Search for the cell housing the specified text and yield its [x, y] center coordinate. 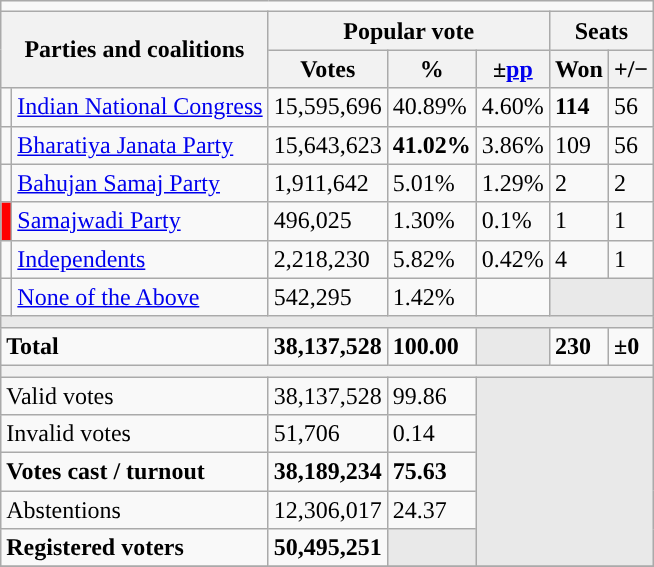
114 [578, 107]
109 [578, 145]
Won [578, 69]
Bahujan Samaj Party [140, 183]
Independents [140, 259]
Votes cast / turnout [134, 472]
Samajwadi Party [140, 221]
230 [578, 346]
±0 [630, 346]
Votes [328, 69]
75.63 [432, 472]
5.01% [432, 183]
Bharatiya Janata Party [140, 145]
0.1% [512, 221]
2,218,230 [328, 259]
3.86% [512, 145]
40.89% [432, 107]
4 [578, 259]
Valid votes [134, 395]
Seats [601, 31]
5.82% [432, 259]
Parties and coalitions [134, 50]
0.14 [432, 434]
1.42% [432, 297]
15,595,696 [328, 107]
1.29% [512, 183]
51,706 [328, 434]
99.86 [432, 395]
24.37 [432, 510]
496,025 [328, 221]
41.02% [432, 145]
1,911,642 [328, 183]
100.00 [432, 346]
Invalid votes [134, 434]
None of the Above [140, 297]
Total [134, 346]
1.30% [432, 221]
Popular vote [408, 31]
+/− [630, 69]
Abstentions [134, 510]
50,495,251 [328, 548]
% [432, 69]
38,189,234 [328, 472]
0.42% [512, 259]
±pp [512, 69]
15,643,623 [328, 145]
542,295 [328, 297]
12,306,017 [328, 510]
Registered voters [134, 548]
Indian National Congress [140, 107]
4.60% [512, 107]
